Detect which cell encompasses the target text, then output its [X, Y] center coordinate. 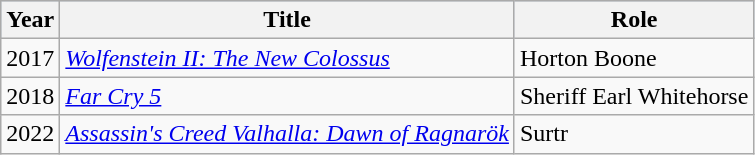
Role [634, 20]
2018 [30, 96]
Horton Boone [634, 58]
2022 [30, 134]
Year [30, 20]
Title [288, 20]
Surtr [634, 134]
Wolfenstein II: The New Colossus [288, 58]
Assassin's Creed Valhalla: Dawn of Ragnarök [288, 134]
2017 [30, 58]
Far Cry 5 [288, 96]
Sheriff Earl Whitehorse [634, 96]
